Return (X, Y) of the center of cell containing provided text 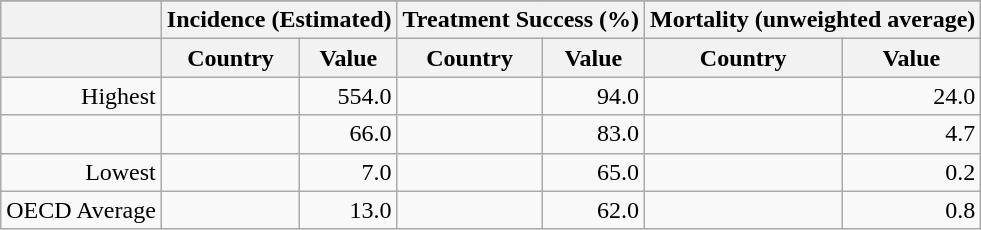
13.0 (348, 210)
554.0 (348, 96)
0.8 (912, 210)
94.0 (593, 96)
66.0 (348, 134)
Highest (82, 96)
83.0 (593, 134)
OECD Average (82, 210)
62.0 (593, 210)
Treatment Success (%) (520, 20)
Mortality (unweighted average) (812, 20)
Lowest (82, 172)
0.2 (912, 172)
24.0 (912, 96)
Incidence (Estimated) (279, 20)
7.0 (348, 172)
4.7 (912, 134)
65.0 (593, 172)
